Output the (x, y) coordinate of the center of the cell containing the given text.  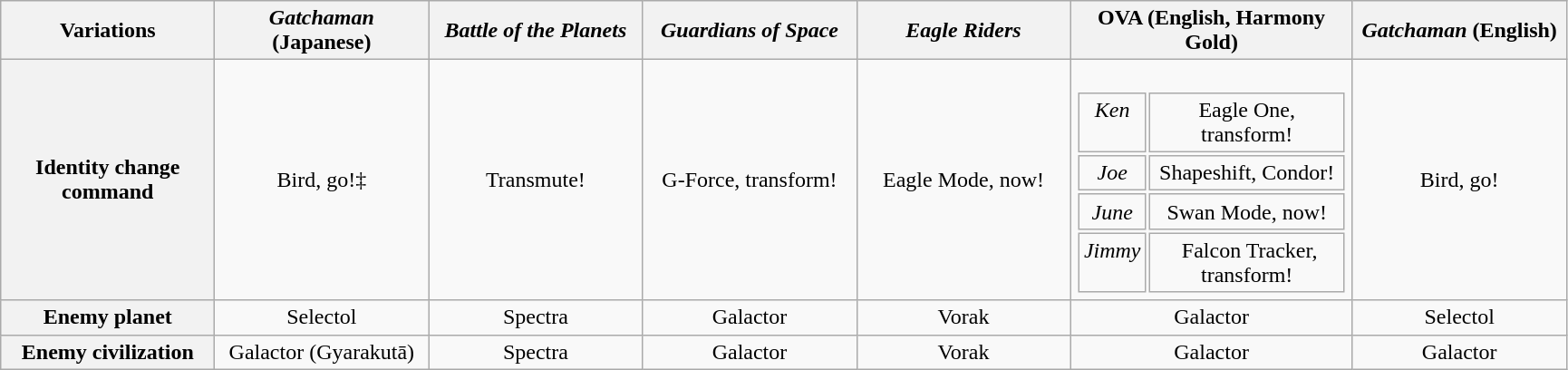
OVA (English, Harmony Gold) (1211, 31)
Transmute! (536, 180)
Eagle One, transform! (1247, 122)
Galactor (Gyarakutā) (322, 352)
June (1113, 211)
Joe (1113, 173)
Bird, go!‡ (322, 180)
Shapeshift, Condor! (1247, 173)
Eagle Mode, now! (963, 180)
G-Force, transform! (750, 180)
Battle of the Planets (536, 31)
Jimmy (1113, 263)
Eagle Riders (963, 31)
Swan Mode, now! (1247, 211)
Enemy civilization (108, 352)
Bird, go! (1459, 180)
Ken (1113, 122)
Falcon Tracker, transform! (1247, 263)
Gatchaman (Japanese) (322, 31)
Enemy planet (108, 317)
Variations (108, 31)
Gatchaman (English) (1459, 31)
Ken Eagle One, transform! Joe Shapeshift, Condor! June Swan Mode, now! Jimmy Falcon Tracker, transform! (1211, 180)
Identity change command (108, 180)
Guardians of Space (750, 31)
